Return the (X, Y) coordinate for the center point of the cell that contains the specified text.  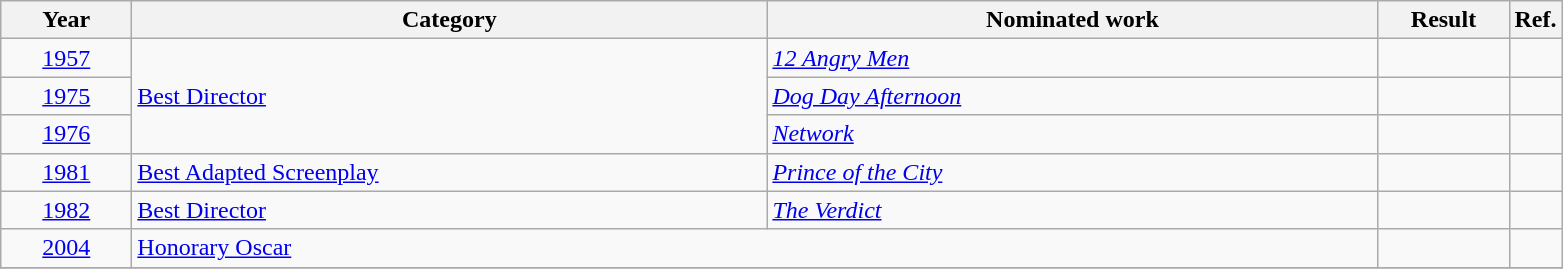
Dog Day Afternoon (1072, 96)
2004 (66, 248)
Honorary Oscar (755, 248)
Prince of the City (1072, 172)
1975 (66, 96)
1981 (66, 172)
Year (66, 20)
12 Angry Men (1072, 58)
1982 (66, 210)
Best Adapted Screenplay (450, 172)
The Verdict (1072, 210)
Result (1444, 20)
1976 (66, 134)
Nominated work (1072, 20)
Category (450, 20)
Network (1072, 134)
Ref. (1536, 20)
1957 (66, 58)
